Extract the (X, Y) coordinate from the center of the cell holding the provided text.  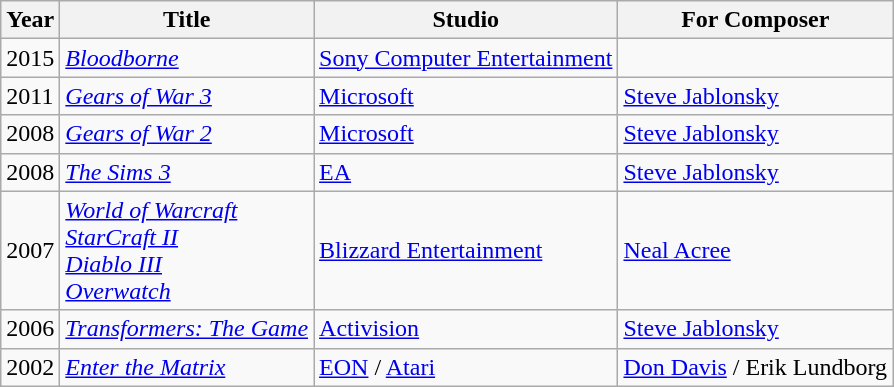
Blizzard Entertainment (466, 250)
EA (466, 172)
World of WarcraftStarCraft IIDiablo IIIOverwatch (187, 250)
EON / Atari (466, 367)
Neal Acree (756, 250)
2002 (30, 367)
Studio (466, 20)
Sony Computer Entertainment (466, 58)
Gears of War 3 (187, 96)
Gears of War 2 (187, 134)
Don Davis / Erik Lundborg (756, 367)
For Composer (756, 20)
Enter the Matrix (187, 367)
2011 (30, 96)
2007 (30, 250)
Title (187, 20)
Transformers: The Game (187, 329)
The Sims 3 (187, 172)
Activision (466, 329)
Year (30, 20)
2006 (30, 329)
Bloodborne (187, 58)
2015 (30, 58)
